Find where the given text appears and provide that cell's center as [X, Y] coordinate. 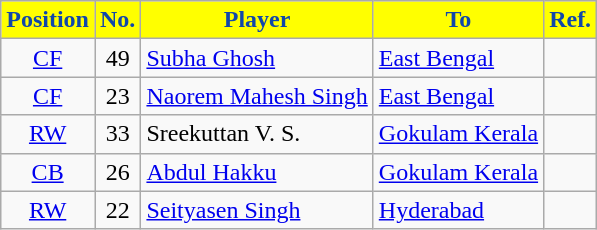
Position [48, 20]
Subha Ghosh [257, 58]
Hyderabad [458, 210]
23 [117, 96]
26 [117, 172]
Ref. [570, 20]
49 [117, 58]
Sreekuttan V. S. [257, 134]
No. [117, 20]
33 [117, 134]
To [458, 20]
CB [48, 172]
Player [257, 20]
Naorem Mahesh Singh [257, 96]
Seityasen Singh [257, 210]
22 [117, 210]
Abdul Hakku [257, 172]
